Search for the cell housing the specified text and yield its (X, Y) center coordinate. 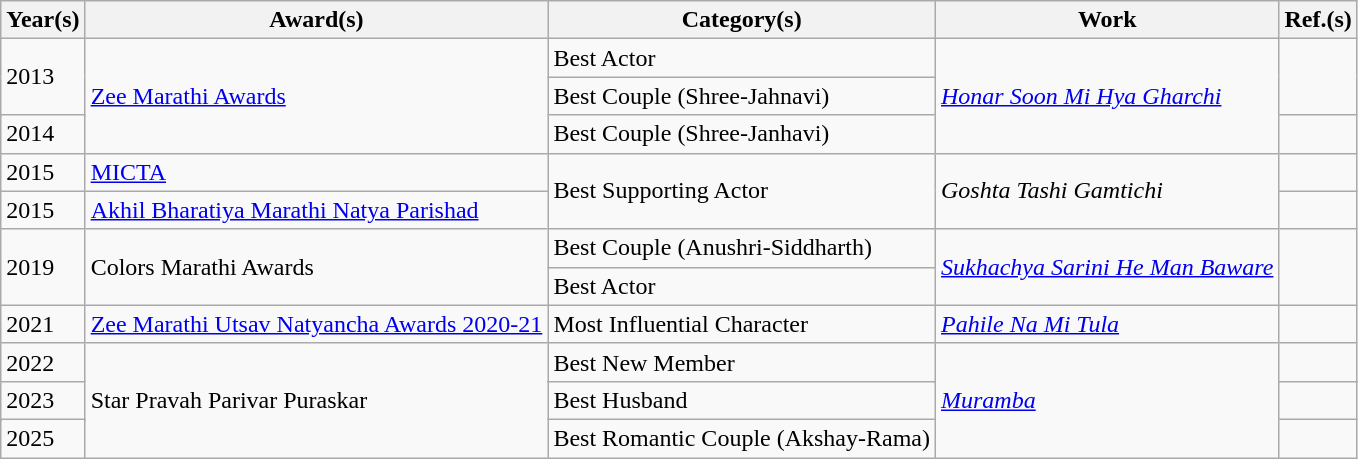
Zee Marathi Utsav Natyancha Awards 2020-21 (316, 324)
2013 (43, 77)
Honar Soon Mi Hya Gharchi (1108, 96)
Zee Marathi Awards (316, 96)
Award(s) (316, 20)
MICTA (316, 172)
Most Influential Character (742, 324)
Best Husband (742, 400)
Star Pravah Parivar Puraskar (316, 400)
Work (1108, 20)
Best Romantic Couple (Akshay-Rama) (742, 438)
2019 (43, 267)
2022 (43, 362)
Best Supporting Actor (742, 191)
Sukhachya Sarini He Man Baware (1108, 267)
Muramba (1108, 400)
2021 (43, 324)
Category(s) (742, 20)
Best Couple (Shree-Jahnavi) (742, 96)
Best Couple (Shree-Janhavi) (742, 134)
Colors Marathi Awards (316, 267)
Best Couple (Anushri-Siddharth) (742, 248)
2014 (43, 134)
Pahile Na Mi Tula (1108, 324)
Akhil Bharatiya Marathi Natya Parishad (316, 210)
Ref.(s) (1318, 20)
Year(s) (43, 20)
Best New Member (742, 362)
2023 (43, 400)
Goshta Tashi Gamtichi (1108, 191)
2025 (43, 438)
